Search for the cell housing the specified text and yield its (x, y) center coordinate. 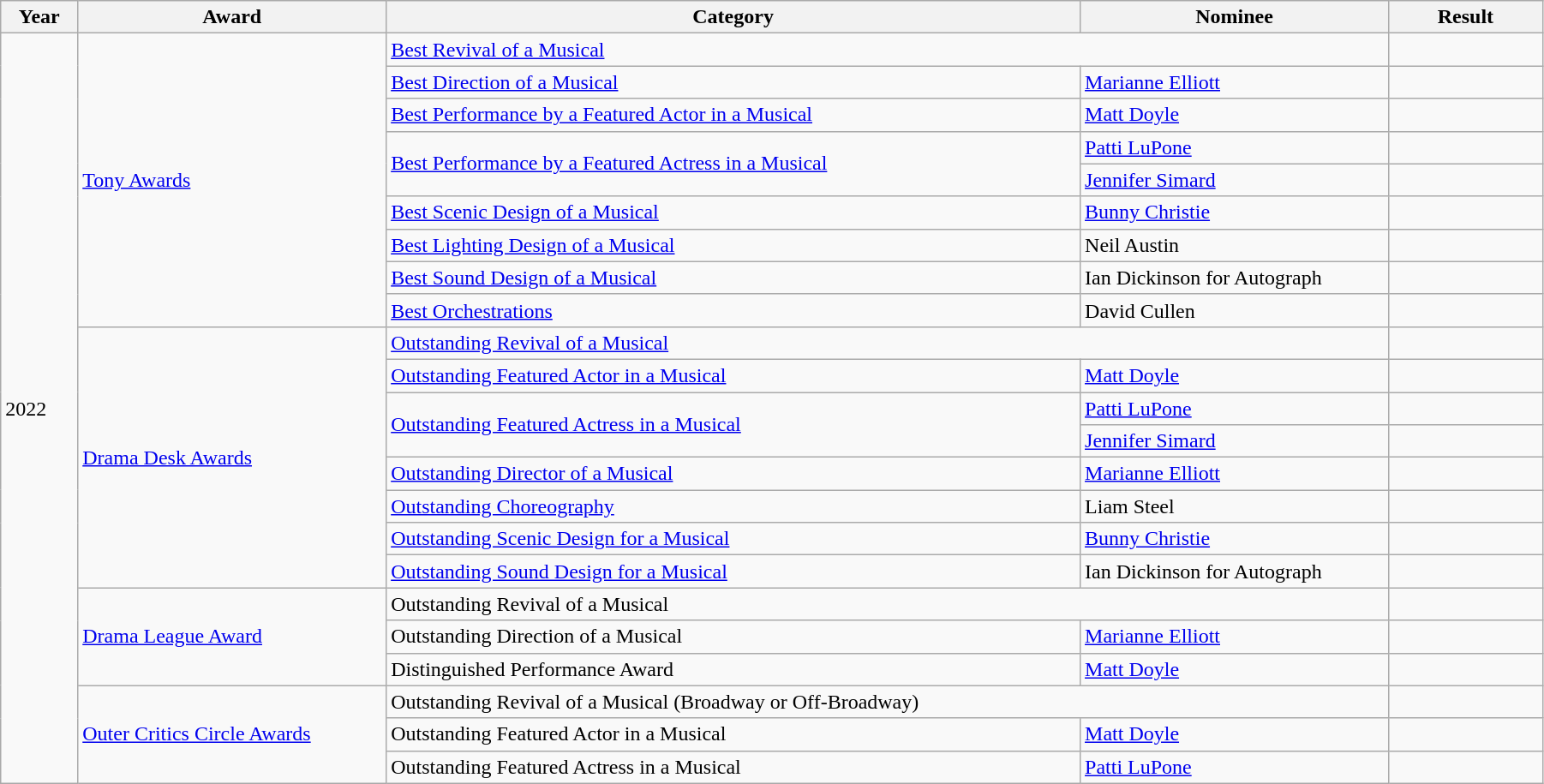
Outstanding Revival of a Musical (Broadway or Off-Broadway) (888, 702)
Best Lighting Design of a Musical (733, 245)
Best Performance by a Featured Actor in a Musical (733, 115)
Liam Steel (1235, 506)
Best Direction of a Musical (733, 82)
Drama League Award (232, 637)
Award (232, 17)
Tony Awards (232, 180)
Outer Critics Circle Awards (232, 734)
Outstanding Direction of a Musical (733, 637)
Outstanding Scenic Design for a Musical (733, 539)
David Cullen (1235, 310)
Best Scenic Design of a Musical (733, 212)
Best Performance by a Featured Actress in a Musical (733, 164)
Outstanding Sound Design for a Musical (733, 572)
Drama Desk Awards (232, 457)
Category (733, 17)
Best Orchestrations (733, 310)
Nominee (1235, 17)
2022 (39, 408)
Year (39, 17)
Distinguished Performance Award (733, 669)
Best Sound Design of a Musical (733, 278)
Result (1465, 17)
Outstanding Director of a Musical (733, 474)
Best Revival of a Musical (888, 50)
Outstanding Choreography (733, 506)
Neil Austin (1235, 245)
